Output the (X, Y) coordinate of the center of the cell containing the given text.  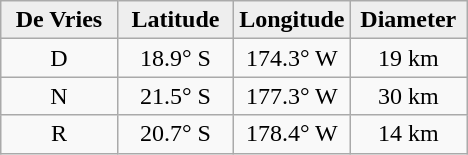
Longitude (292, 20)
174.3° W (292, 58)
19 km (408, 58)
De Vries (59, 20)
21.5° S (175, 96)
14 km (408, 134)
Diameter (408, 20)
30 km (408, 96)
20.7° S (175, 134)
177.3° W (292, 96)
R (59, 134)
D (59, 58)
178.4° W (292, 134)
Latitude (175, 20)
N (59, 96)
18.9° S (175, 58)
